For the text-containing cell, return its midpoint in [x, y] coordinate format. 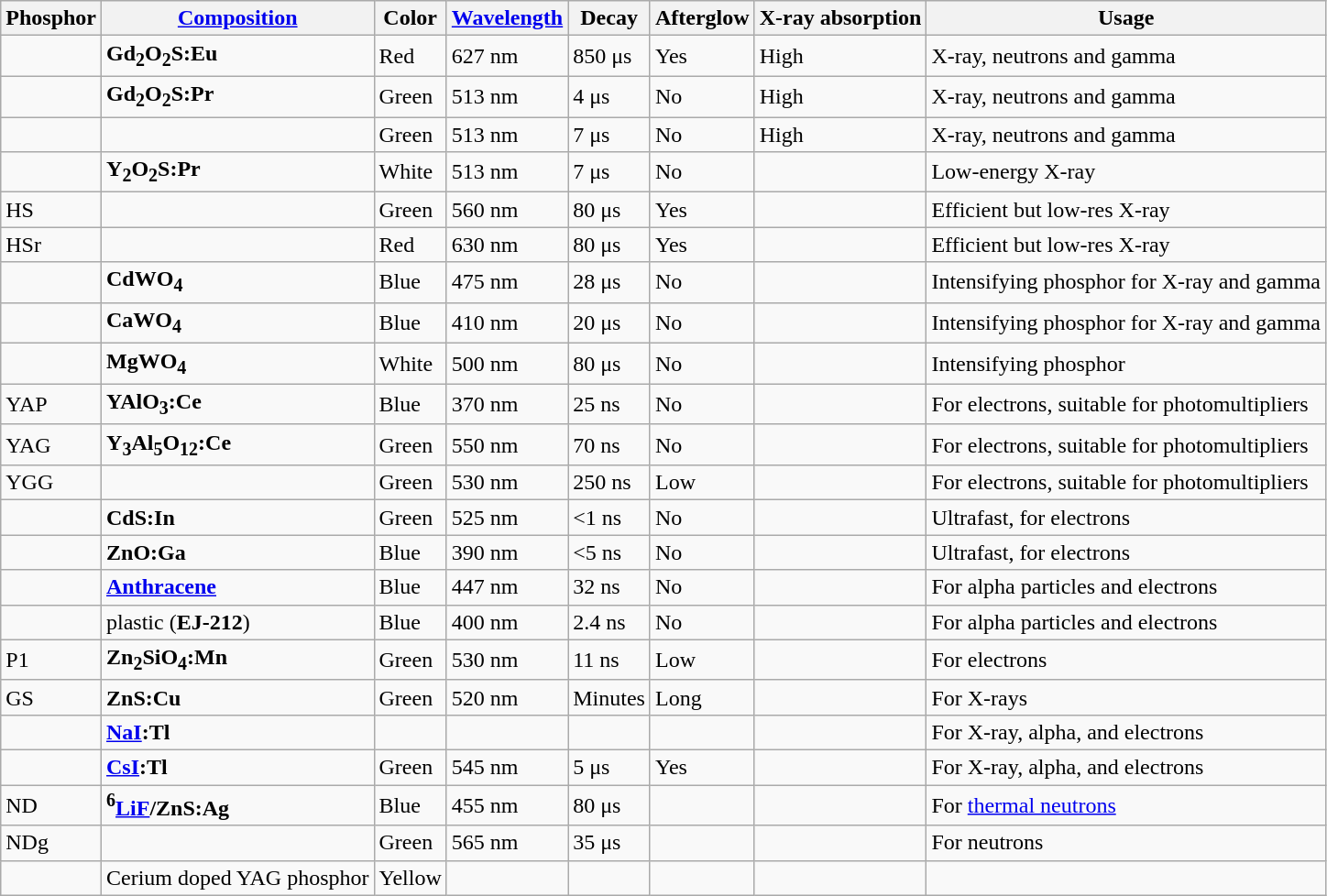
5 μs [609, 768]
410 nm [507, 322]
11 ns [609, 660]
627 nm [507, 56]
MgWO4 [238, 364]
250 ns [609, 483]
YAlO3:Ce [238, 404]
475 nm [507, 282]
YAP [51, 404]
Minutes [609, 697]
70 ns [609, 444]
ZnO:Ga [238, 552]
4 μs [609, 96]
400 nm [507, 622]
565 nm [507, 843]
CdS:In [238, 518]
YGG [51, 483]
Composition [238, 18]
NaI:Tl [238, 732]
For X-rays [1126, 697]
ND [51, 806]
Intensifying phosphor [1126, 364]
YAG [51, 444]
525 nm [507, 518]
GS [51, 697]
For neutrons [1126, 843]
P1 [51, 660]
HS [51, 210]
560 nm [507, 210]
Zn2SiO4:Mn [238, 660]
25 ns [609, 404]
447 nm [507, 587]
2.4 ns [609, 622]
455 nm [507, 806]
CsI:Tl [238, 768]
CdWO4 [238, 282]
370 nm [507, 404]
Low-energy X-ray [1126, 172]
Y3Al5O12:Ce [238, 444]
CaWO4 [238, 322]
Gd2O2S:Eu [238, 56]
545 nm [507, 768]
Wavelength [507, 18]
<5 ns [609, 552]
20 μs [609, 322]
520 nm [507, 697]
Color [411, 18]
500 nm [507, 364]
850 μs [609, 56]
Long [702, 697]
390 nm [507, 552]
For electrons [1126, 660]
Gd2O2S:Pr [238, 96]
ZnS:Cu [238, 697]
Anthracene [238, 587]
550 nm [507, 444]
32 ns [609, 587]
plastic (EJ-212) [238, 622]
For thermal neutrons [1126, 806]
Phosphor [51, 18]
X-ray absorption [840, 18]
6LiF/ZnS:Ag [238, 806]
Cerium doped YAG phosphor [238, 878]
Decay [609, 18]
Y2O2S:Pr [238, 172]
NDg [51, 843]
28 μs [609, 282]
HSr [51, 245]
Afterglow [702, 18]
Yellow [411, 878]
630 nm [507, 245]
<1 ns [609, 518]
Usage [1126, 18]
35 μs [609, 843]
